Extract the (X, Y) coordinate from the center of the cell holding the provided text.  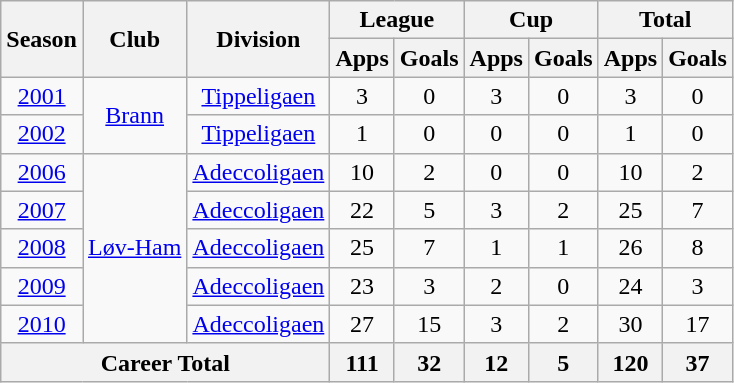
26 (630, 248)
37 (698, 362)
Løv-Ham (134, 248)
Total (665, 20)
8 (698, 248)
24 (630, 286)
Season (42, 39)
2006 (42, 172)
2002 (42, 134)
23 (362, 286)
22 (362, 210)
30 (630, 324)
Brann (134, 115)
2001 (42, 96)
Cup (531, 20)
17 (698, 324)
15 (429, 324)
Club (134, 39)
27 (362, 324)
League (397, 20)
2007 (42, 210)
120 (630, 362)
12 (496, 362)
Division (258, 39)
2010 (42, 324)
2009 (42, 286)
2008 (42, 248)
111 (362, 362)
32 (429, 362)
Career Total (166, 362)
